Identify which cell holds the provided text, then report its (X, Y) central coordinate. 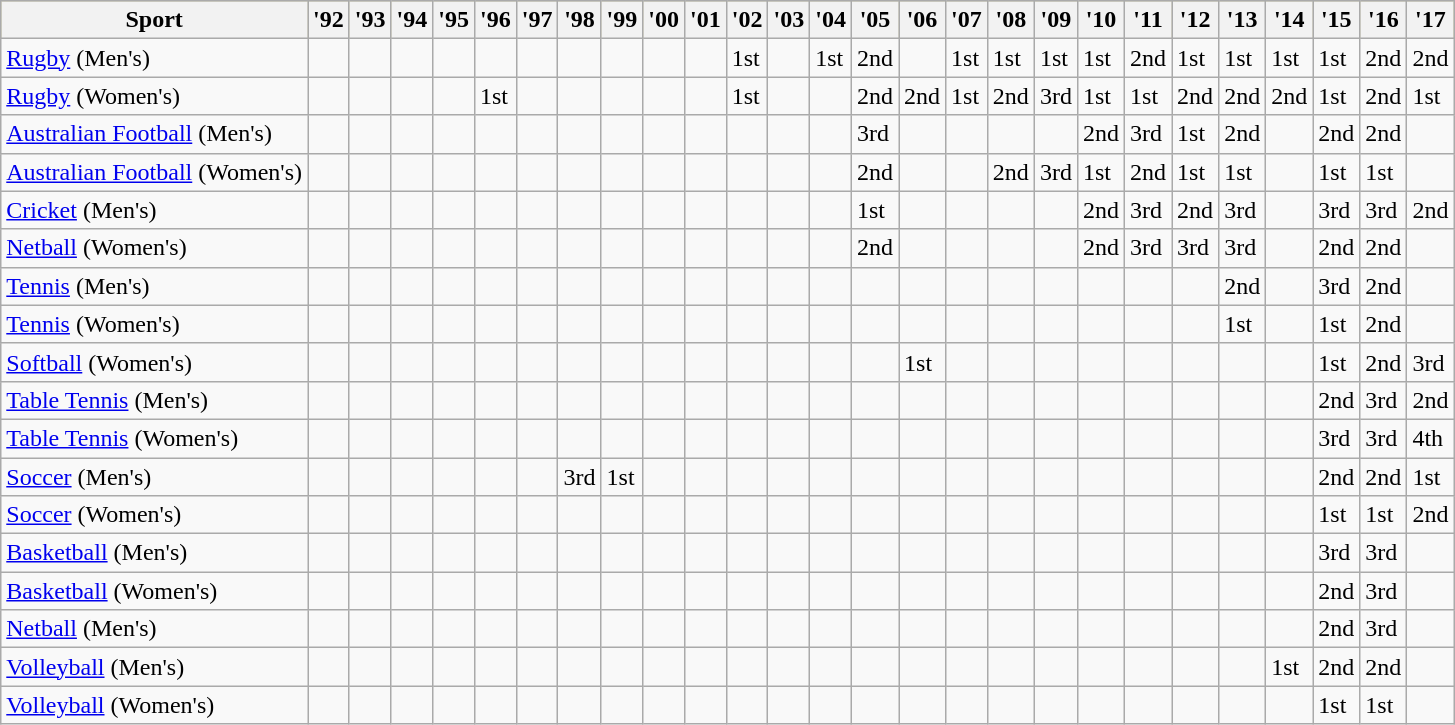
Rugby (Men's) (154, 58)
Basketball (Men's) (154, 553)
'92 (329, 20)
Basketball (Women's) (154, 591)
Table Tennis (Women's) (154, 438)
Australian Football (Men's) (154, 134)
Sport (154, 20)
'00 (664, 20)
'99 (622, 20)
'06 (922, 20)
'02 (747, 20)
Soccer (Women's) (154, 515)
'04 (831, 20)
Table Tennis (Men's) (154, 400)
'95 (454, 20)
'97 (537, 20)
'15 (1336, 20)
'07 (967, 20)
'13 (1242, 20)
Volleyball (Women's) (154, 705)
'08 (1010, 20)
'14 (1290, 20)
'11 (1148, 20)
Australian Football (Women's) (154, 172)
Rugby (Women's) (154, 96)
'05 (874, 20)
'94 (412, 20)
Softball (Women's) (154, 362)
Tennis (Women's) (154, 324)
Volleyball (Men's) (154, 667)
'93 (370, 20)
4th (1430, 438)
'12 (1196, 20)
'10 (1100, 20)
'09 (1056, 20)
'16 (1384, 20)
Netball (Men's) (154, 629)
'17 (1430, 20)
'96 (495, 20)
'98 (580, 20)
Tennis (Men's) (154, 286)
'01 (705, 20)
Netball (Women's) (154, 248)
Cricket (Men's) (154, 210)
'03 (789, 20)
Soccer (Men's) (154, 477)
